Extract the [x, y] coordinate from the center of the cell holding the provided text.  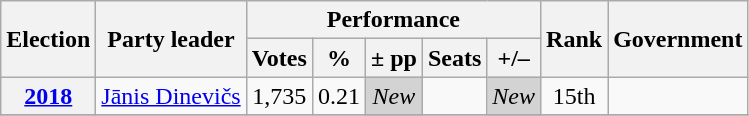
Government [678, 39]
Election [48, 39]
Party leader [171, 39]
Votes [279, 58]
15th [574, 96]
Rank [574, 39]
% [338, 58]
1,735 [279, 96]
+/– [514, 58]
Performance [393, 20]
± pp [394, 58]
0.21 [338, 96]
2018 [48, 96]
Seats [454, 58]
Jānis Dinevičs [171, 96]
